Detect which cell encompasses the target text, then output its [X, Y] center coordinate. 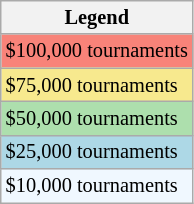
$10,000 tournaments [97, 186]
$100,000 tournaments [97, 51]
Legend [97, 17]
$50,000 tournaments [97, 118]
$75,000 tournaments [97, 85]
$25,000 tournaments [97, 152]
